Capture the cell that displays the provided text and extract its [X, Y] central coordinate. 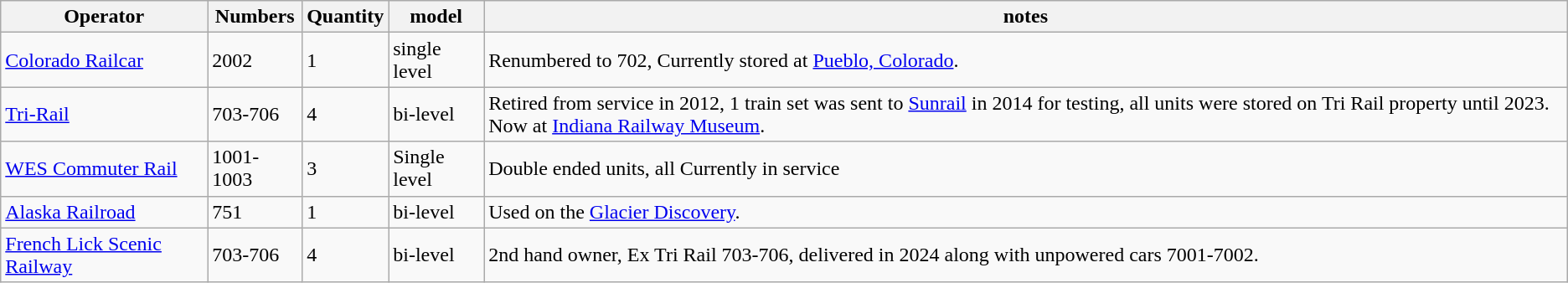
2002 [255, 60]
Double ended units, all Currently in service [1026, 169]
Single level [436, 169]
Used on the Glacier Discovery. [1026, 212]
Quantity [345, 17]
Renumbered to 702, Currently stored at Pueblo, Colorado. [1026, 60]
notes [1026, 17]
Operator [104, 17]
2nd hand owner, Ex Tri Rail 703-706, delivered in 2024 along with unpowered cars 7001-7002. [1026, 255]
1001-1003 [255, 169]
Tri-Rail [104, 114]
French Lick Scenic Railway [104, 255]
3 [345, 169]
single level [436, 60]
Alaska Railroad [104, 212]
Numbers [255, 17]
751 [255, 212]
model [436, 17]
Colorado Railcar [104, 60]
WES Commuter Rail [104, 169]
